From the cell containing the given text, extract its center point as [X, Y] coordinate. 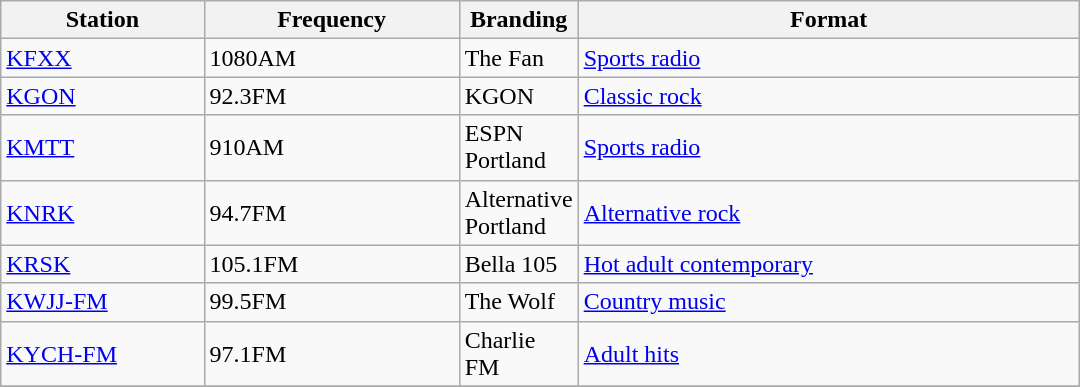
99.5FM [332, 302]
Frequency [332, 20]
Country music [828, 302]
Bella 105 [518, 264]
92.3FM [332, 96]
KMTT [102, 148]
97.1FM [332, 354]
Branding [518, 20]
The Fan [518, 58]
105.1FM [332, 264]
KNRK [102, 212]
94.7FM [332, 212]
910AM [332, 148]
Charlie FM [518, 354]
KFXX [102, 58]
Alternative Portland [518, 212]
Hot adult contemporary [828, 264]
Alternative rock [828, 212]
KYCH-FM [102, 354]
Format [828, 20]
Station [102, 20]
KRSK [102, 264]
1080AM [332, 58]
KWJJ-FM [102, 302]
ESPN Portland [518, 148]
The Wolf [518, 302]
Classic rock [828, 96]
Adult hits [828, 354]
